Identify which cell holds the provided text, then report its (x, y) central coordinate. 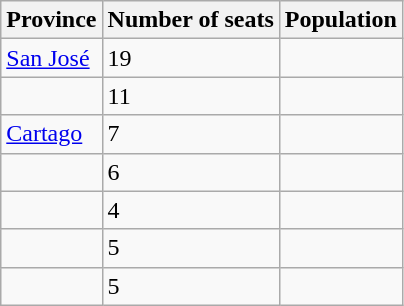
7 (190, 134)
Population (340, 20)
6 (190, 172)
19 (190, 58)
4 (190, 210)
Cartago (52, 134)
San José (52, 58)
11 (190, 96)
Province (52, 20)
Number of seats (190, 20)
